From the cell containing the given text, extract its center point as (X, Y) coordinate. 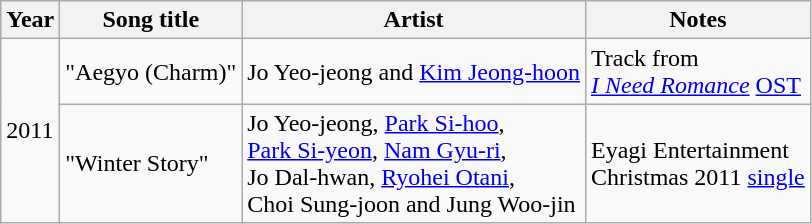
Artist (414, 20)
Year (30, 20)
2011 (30, 131)
Jo Yeo-jeong, Park Si-hoo, Park Si-yeon, Nam Gyu-ri, Jo Dal-hwan, Ryohei Otani, Choi Sung-joon and Jung Woo-jin (414, 164)
Notes (698, 20)
Track from I Need Romance OST (698, 72)
Song title (151, 20)
Jo Yeo-jeong and Kim Jeong-hoon (414, 72)
"Aegyo (Charm)" (151, 72)
Eyagi Entertainment Christmas 2011 single (698, 164)
"Winter Story" (151, 164)
